From the cell containing the given text, extract its center point as [X, Y] coordinate. 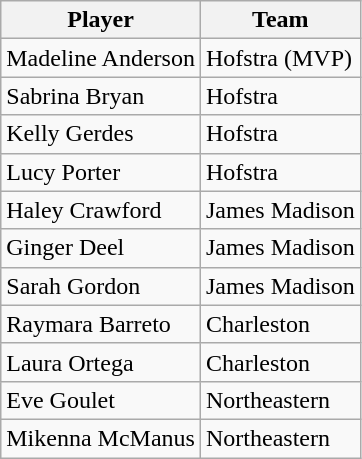
Eve Goulet [101, 400]
Madeline Anderson [101, 58]
Kelly Gerdes [101, 134]
Sabrina Bryan [101, 96]
Hofstra (MVP) [280, 58]
Haley Crawford [101, 210]
Mikenna McManus [101, 438]
Team [280, 20]
Raymara Barreto [101, 324]
Lucy Porter [101, 172]
Ginger Deel [101, 248]
Laura Ortega [101, 362]
Player [101, 20]
Sarah Gordon [101, 286]
